Pinpoint the cell where the given text exists, returning its [x, y] midpoint coordinate. 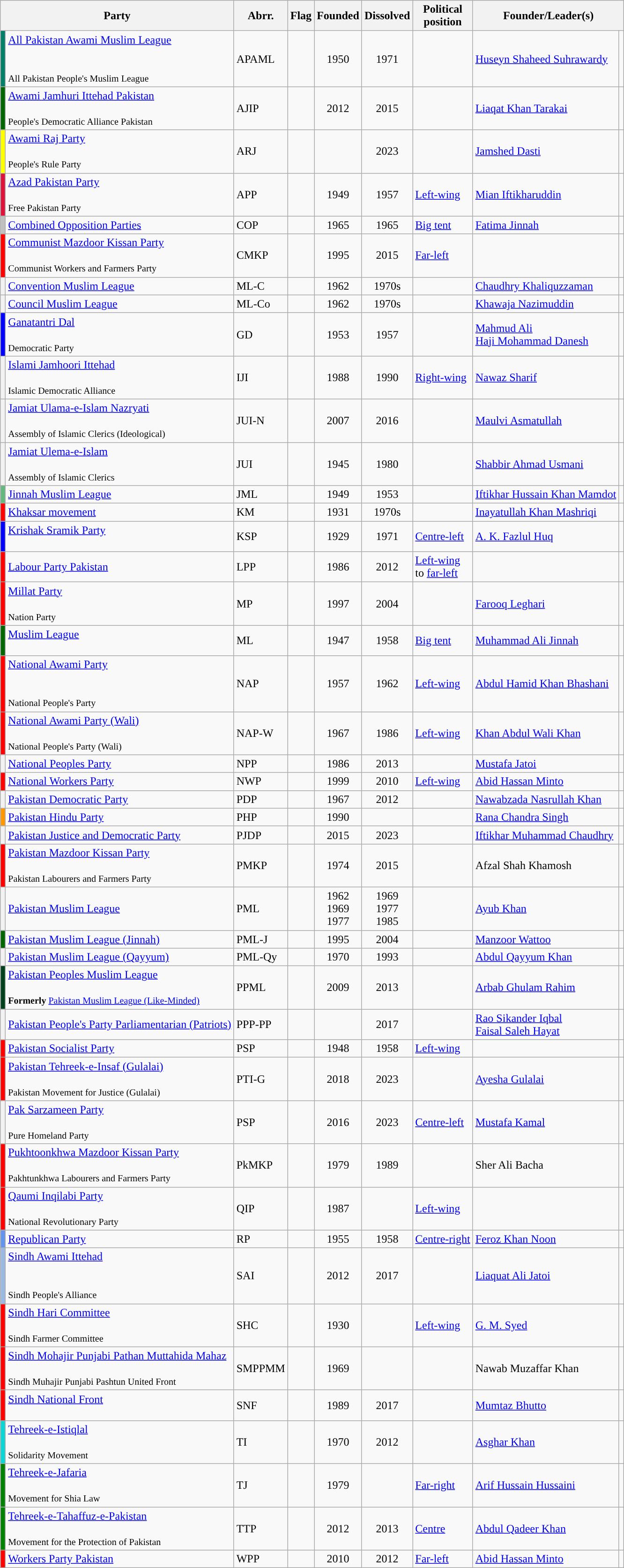
Qaumi Inqilabi PartyNational Revolutionary Party [120, 1208]
ML-Co [260, 304]
Islami Jamhoori IttehadIslamic Democratic Alliance [120, 377]
Republican Party [120, 1239]
Khaksar movement [120, 512]
TTP [260, 1528]
Khawaja Nazimuddin [546, 304]
Tehreek-e-Tahaffuz-e-PakistanMovement for the Protection of Pakistan [120, 1528]
Sindh Hari CommitteeSindh Farmer Committee [120, 1325]
Nawab Muzaffar Khan [546, 1368]
ML-C [260, 286]
PTI-G [260, 1079]
Ganatantri DalDemocratic Party [120, 334]
Abdul Qadeer Khan [546, 1528]
Founded [338, 16]
Pakistan Muslim League (Jinnah) [120, 939]
Dissolved [387, 16]
TI [260, 1442]
NAP-W [260, 733]
WPP [260, 1559]
PHP [260, 817]
Azad Pakistan PartyFree Pakistan Party [120, 195]
Sindh Awami IttehadSindh People's Alliance [120, 1276]
NAP [260, 683]
Muslim League [120, 640]
NPP [260, 764]
Iftikhar Hussain Khan Mamdot [546, 495]
Nawabzada Nasrullah Khan [546, 799]
PML-J [260, 939]
LPP [260, 567]
Pakistan Peoples Muslim LeagueFormerly Pakistan Muslim League (Like-Minded) [120, 988]
Asghar Khan [546, 1442]
196919771985 [387, 908]
Pakistan Muslim League (Qayyum) [120, 957]
2018 [338, 1079]
MP [260, 604]
Pakistan Socialist Party [120, 1049]
1948 [338, 1049]
KM [260, 512]
Left-wingto far-left [443, 567]
1974 [338, 865]
1955 [338, 1239]
Politicalposition [443, 16]
QIP [260, 1208]
Manzoor Wattoo [546, 939]
Millat PartyNation Party [120, 604]
Ayub Khan [546, 908]
SNF [260, 1405]
196219691977 [338, 908]
Mian Iftikharuddin [546, 195]
Centre [443, 1528]
Ayesha Gulalai [546, 1079]
TJ [260, 1485]
1969 [338, 1368]
Flag [301, 16]
Mustafa Kamal [546, 1122]
Founder/Leader(s) [548, 16]
RP [260, 1239]
Pakistan Hindu Party [120, 817]
Labour Party Pakistan [120, 567]
Pak Sarzameen PartyPure Homeland Party [120, 1122]
Rao Sikander IqbalFaisal Saleh Hayat [546, 1025]
Right-wing [443, 377]
Pakistan Mazdoor Kissan PartyPakistan Labourers and Farmers Party [120, 865]
Pakistan Tehreek-e-Insaf (Gulalai)Pakistan Movement for Justice (Gulalai) [120, 1079]
Abdul Hamid Khan Bhashani [546, 683]
JML [260, 495]
Abrr. [260, 16]
Rana Chandra Singh [546, 817]
1980 [387, 464]
Jamiat Ulama-e-Islam NazryatiAssembly of Islamic Clerics (Ideological) [120, 420]
JUI-N [260, 420]
1999 [338, 781]
1930 [338, 1325]
JUI [260, 464]
Shabbir Ahmad Usmani [546, 464]
Pakistan People's Party Parliamentarian (Patriots) [120, 1025]
Pukhtoonkhwa Mazdoor Kissan PartyPakhtunkhwa Labourers and Farmers Party [120, 1165]
Awami Jamhuri Ittehad PakistanPeople's Democratic Alliance Pakistan [120, 108]
Mustafa Jatoi [546, 764]
Muhammad Ali Jinnah [546, 640]
Council Muslim League [120, 304]
Jinnah Muslim League [120, 495]
PkMKP [260, 1165]
1947 [338, 640]
G. M. Syed [546, 1325]
Abdul Qayyum Khan [546, 957]
Iftikhar Muhammad Chaudhry [546, 835]
Workers Party Pakistan [120, 1559]
PDP [260, 799]
2007 [338, 420]
AJIP [260, 108]
PML-Qy [260, 957]
ARJ [260, 151]
SMPPMM [260, 1368]
Far-right [443, 1485]
Krishak Sramik Party [120, 536]
1950 [338, 59]
Farooq Leghari [546, 604]
Convention Muslim League [120, 286]
Sindh Mohajir Punjabi Pathan Muttahida MahazSindh Muhajir Punjabi Pashtun United Front [120, 1368]
1997 [338, 604]
APAML [260, 59]
SHC [260, 1325]
Pakistan Democratic Party [120, 799]
PPP-PP [260, 1025]
1993 [387, 957]
Arbab Ghulam Rahim [546, 988]
Maulvi Asmatullah [546, 420]
1988 [338, 377]
National Awami PartyNational People's Party [120, 683]
Party [117, 16]
Jamshed Dasti [546, 151]
NWP [260, 781]
National Awami Party (Wali)National People's Party (Wali) [120, 733]
Tehreek-e-IstiqlalSolidarity Movement [120, 1442]
IJI [260, 377]
National Peoples Party [120, 764]
1987 [338, 1208]
Liaqat Khan Tarakai [546, 108]
PJDP [260, 835]
1929 [338, 536]
APP [260, 195]
Sindh National Front [120, 1405]
Communist Mazdoor Kissan PartyCommunist Workers and Farmers Party [120, 255]
Jamiat Ulema-e-IslamAssembly of Islamic Clerics [120, 464]
Pakistan Justice and Democratic Party [120, 835]
All Pakistan Awami Muslim LeagueAll Pakistan People's Muslim League [120, 59]
Combined Opposition Parties [120, 225]
CMKP [260, 255]
Pakistan Muslim League [120, 908]
Afzal Shah Khamosh [546, 865]
COP [260, 225]
National Workers Party [120, 781]
A. K. Fazlul Huq [546, 536]
Huseyn Shaheed Suhrawardy [546, 59]
Nawaz Sharif [546, 377]
Khan Abdul Wali Khan [546, 733]
1931 [338, 512]
ML [260, 640]
Inayatullah Khan Mashriqi [546, 512]
Awami Raj PartyPeople's Rule Party [120, 151]
PPML [260, 988]
Tehreek-e-JafariaMovement for Shia Law [120, 1485]
Liaquat Ali Jatoi [546, 1276]
Centre-right [443, 1239]
Arif Hussain Hussaini [546, 1485]
PML [260, 908]
Chaudhry Khaliquzzaman [546, 286]
PMKP [260, 865]
Sher Ali Bacha [546, 1165]
GD [260, 334]
KSP [260, 536]
1945 [338, 464]
2009 [338, 988]
Mumtaz Bhutto [546, 1405]
Mahmud Ali Haji Mohammad Danesh [546, 334]
Fatima Jinnah [546, 225]
Feroz Khan Noon [546, 1239]
SAI [260, 1276]
